Return [x, y] of the center of cell containing provided text 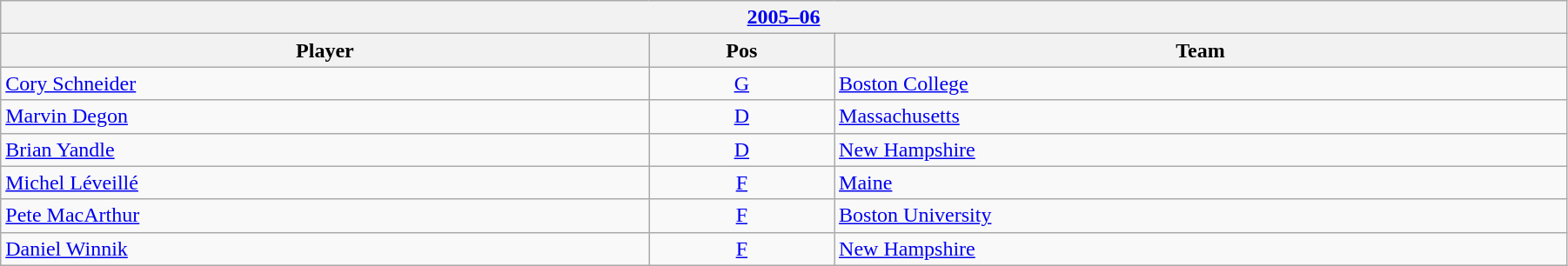
Daniel Winnik [325, 249]
Boston University [1201, 216]
Maine [1201, 183]
G [741, 83]
Cory Schneider [325, 83]
2005–06 [784, 17]
Marvin Degon [325, 116]
Pos [741, 50]
Boston College [1201, 83]
Michel Léveillé [325, 183]
Player [325, 50]
Brian Yandle [325, 150]
Pete MacArthur [325, 216]
Team [1201, 50]
Massachusetts [1201, 116]
